Capture the cell that displays the provided text and extract its [x, y] central coordinate. 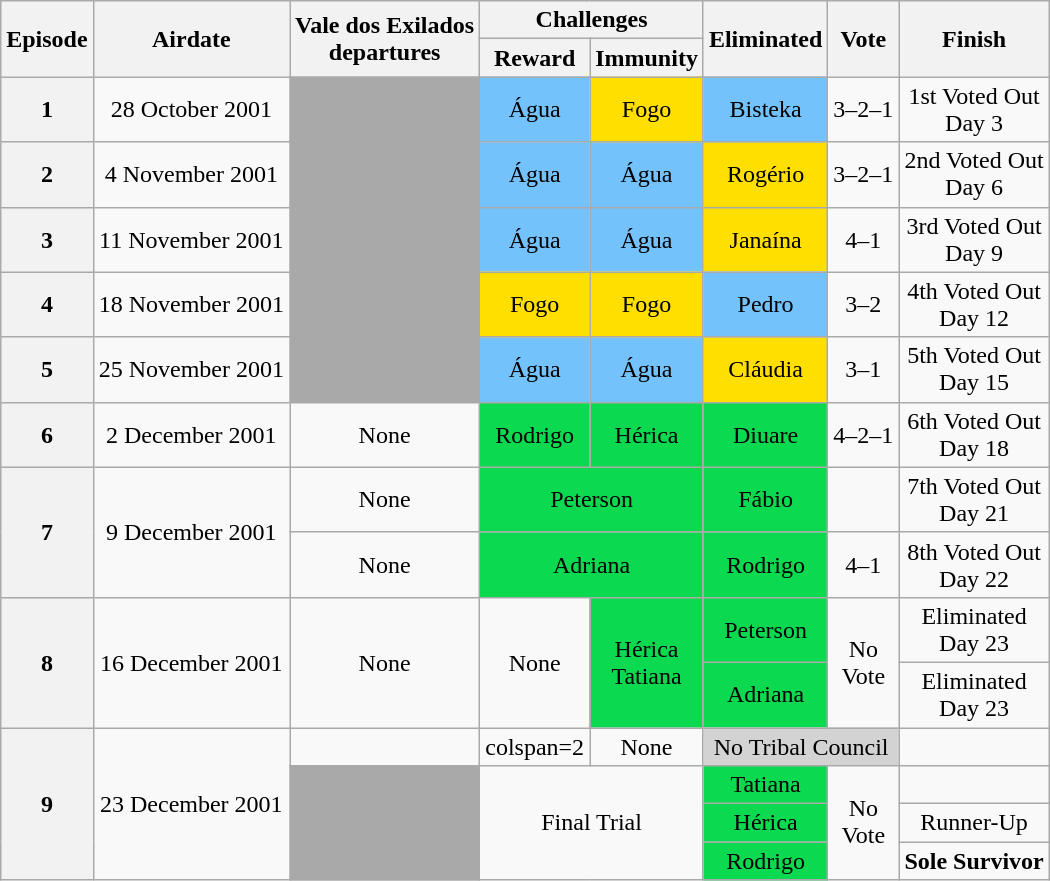
23 December 2001 [191, 804]
8th Voted OutDay 22 [974, 564]
4 [47, 304]
25 November 2001 [191, 370]
1 [47, 110]
Challenges [592, 20]
HéricaTatiana [647, 662]
4th Voted OutDay 12 [974, 304]
Sole Survivor [974, 861]
Reward [535, 58]
6 [47, 434]
Janaína [765, 240]
9 [47, 804]
7 [47, 532]
Airdate [191, 39]
2 December 2001 [191, 434]
colspan=2 [535, 747]
3 [47, 240]
Rogério [765, 174]
9 December 2001 [191, 532]
4 November 2001 [191, 174]
Runner-Up [974, 823]
3–1 [864, 370]
Diuare [765, 434]
28 October 2001 [191, 110]
Fábio [765, 500]
4–2–1 [864, 434]
Immunity [647, 58]
7th Voted OutDay 21 [974, 500]
Vote [864, 39]
Finish [974, 39]
Vale dos Exiladosdepartures [385, 39]
5th Voted OutDay 15 [974, 370]
2nd Voted OutDay 6 [974, 174]
18 November 2001 [191, 304]
8 [47, 662]
5 [47, 370]
6th Voted OutDay 18 [974, 434]
16 December 2001 [191, 662]
3rd Voted OutDay 9 [974, 240]
3–2 [864, 304]
Eliminated [765, 39]
Pedro [765, 304]
11 November 2001 [191, 240]
1st Voted OutDay 3 [974, 110]
Bisteka [765, 110]
Cláudia [765, 370]
Tatiana [765, 785]
No Tribal Council [800, 747]
2 [47, 174]
Final Trial [592, 823]
Episode [47, 39]
